Pinpoint the cell where the given text exists, returning its (x, y) midpoint coordinate. 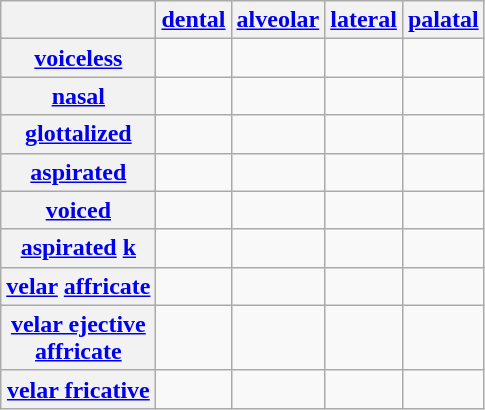
palatal (443, 20)
voiced (78, 210)
glottalized (78, 134)
voiceless (78, 58)
aspirated (78, 172)
alveolar (278, 20)
aspirated k (78, 248)
lateral (364, 20)
velar fricative (78, 389)
velar affricate (78, 286)
nasal (78, 96)
dental (194, 20)
velar ejective affricate (78, 338)
